Extract the (X, Y) coordinate from the center of the cell holding the provided text.  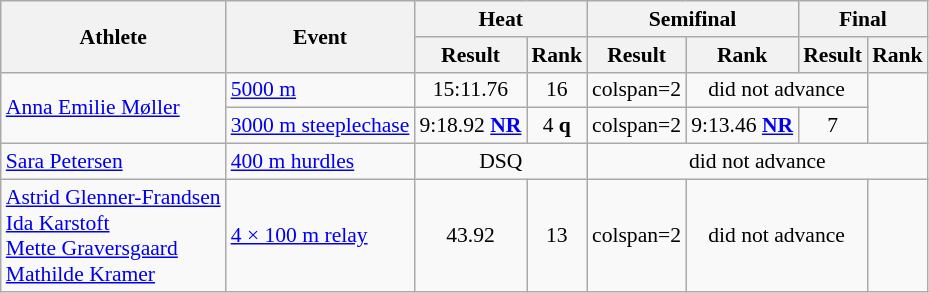
Semifinal (692, 19)
400 m hurdles (320, 162)
Astrid Glenner-Frandsen Ida Karstoft Mette Graversgaard Mathilde Kramer (114, 235)
9:13.46 NR (742, 126)
Sara Petersen (114, 162)
4 × 100 m relay (320, 235)
Event (320, 36)
5000 m (320, 90)
Anna Emilie Møller (114, 108)
13 (556, 235)
3000 m steeplechase (320, 126)
16 (556, 90)
Heat (500, 19)
7 (832, 126)
15:11.76 (470, 90)
43.92 (470, 235)
Athlete (114, 36)
DSQ (500, 162)
4 q (556, 126)
9:18.92 NR (470, 126)
Final (862, 19)
